Identify which cell holds the provided text, then report its (X, Y) central coordinate. 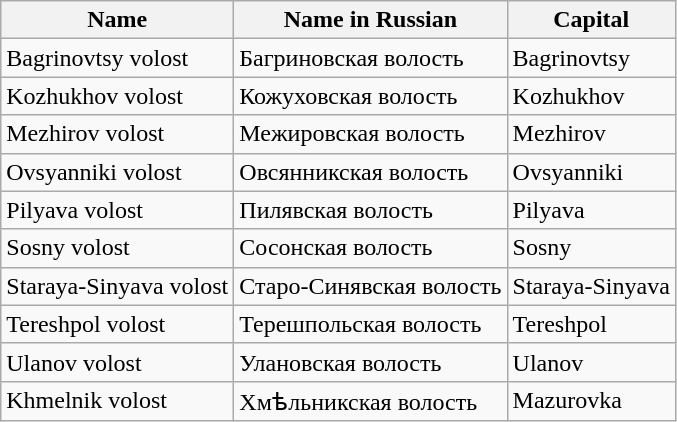
Mazurovka (591, 401)
Mezhirov volost (118, 134)
Терешпольская волость (370, 324)
Name (118, 20)
Пилявская волость (370, 210)
Кожуховская волость (370, 96)
Сосонская волость (370, 248)
Хмѣльникская волость (370, 401)
Pilyava (591, 210)
Capital (591, 20)
Staraya-Sinyava (591, 286)
Mezhirov (591, 134)
Tereshpol volost (118, 324)
Межировская волость (370, 134)
Bagrinovtsy (591, 58)
Ulanov volost (118, 362)
Улановская волость (370, 362)
Sosny volost (118, 248)
Tereshpol (591, 324)
Pilyava volost (118, 210)
Sosny (591, 248)
Name in Russian (370, 20)
Kozhukhov volost (118, 96)
Старо-Синявская волость (370, 286)
Bagrinovtsy volost (118, 58)
Ulanov (591, 362)
Овсянникская волость (370, 172)
Ovsyanniki (591, 172)
Khmelnik volost (118, 401)
Kozhukhov (591, 96)
Багриновская волость (370, 58)
Staraya-Sinyava volost (118, 286)
Ovsyanniki volost (118, 172)
